Provide the (X, Y) coordinate of the cell's center where the given text is located.  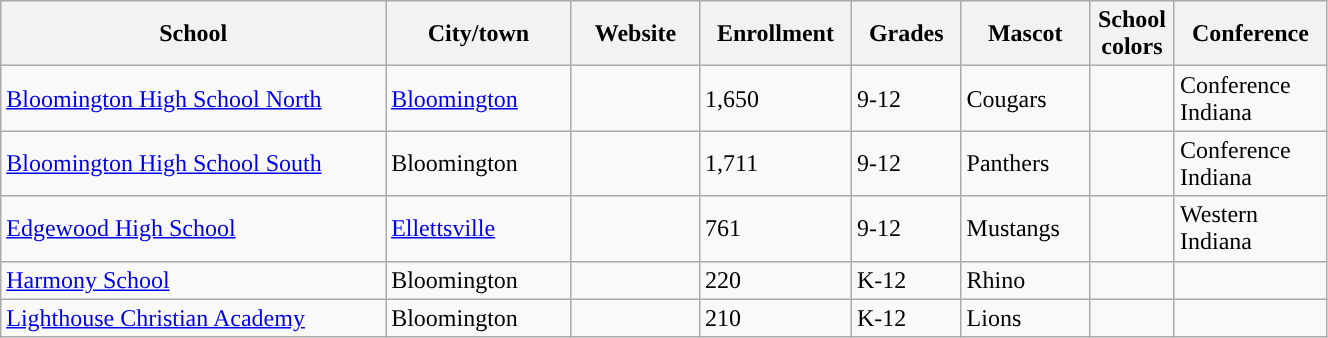
1,650 (776, 98)
Lions (1025, 318)
Bloomington High School South (194, 164)
210 (776, 318)
761 (776, 228)
Panthers (1025, 164)
Enrollment (776, 34)
Website (635, 34)
1,711 (776, 164)
Ellettsville (479, 228)
Mascot (1025, 34)
School colors (1132, 34)
220 (776, 280)
Bloomington High School North (194, 98)
School (194, 34)
Edgewood High School (194, 228)
Harmony School (194, 280)
Mustangs (1025, 228)
Western Indiana (1250, 228)
Conference (1250, 34)
City/town (479, 34)
Lighthouse Christian Academy (194, 318)
Grades (906, 34)
Rhino (1025, 280)
Cougars (1025, 98)
